Search for the cell housing the specified text and yield its [x, y] center coordinate. 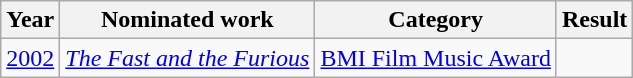
The Fast and the Furious [188, 58]
2002 [30, 58]
Category [436, 20]
Year [30, 20]
BMI Film Music Award [436, 58]
Nominated work [188, 20]
Result [594, 20]
